From the cell containing the given text, extract its center point as [X, Y] coordinate. 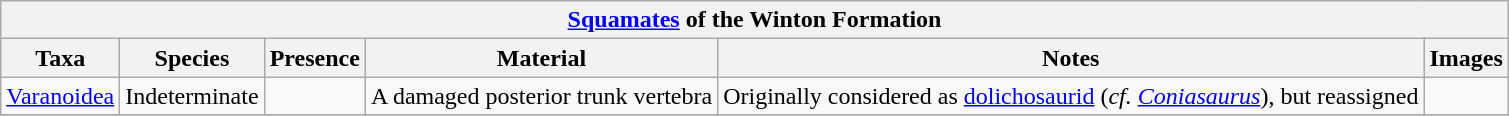
Species [192, 58]
Originally considered as dolichosaurid (cf. Coniasaurus), but reassigned [1071, 96]
Varanoidea [60, 96]
Presence [314, 58]
Taxa [60, 58]
Notes [1071, 58]
Squamates of the Winton Formation [755, 20]
Indeterminate [192, 96]
A damaged posterior trunk vertebra [541, 96]
Images [1466, 58]
Material [541, 58]
